Extract the [X, Y] coordinate from the center of the cell holding the provided text.  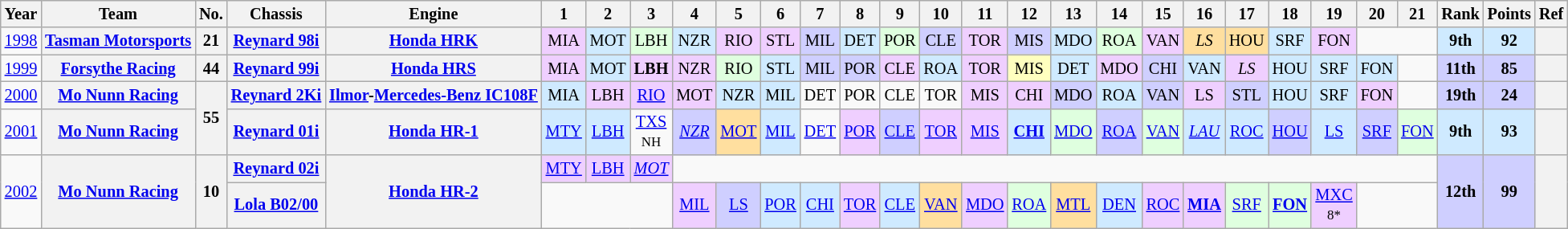
No. [211, 14]
MTL [1073, 205]
5 [739, 14]
TXSNH [652, 132]
93 [1509, 132]
2 [609, 14]
20 [1377, 14]
8 [860, 14]
1999 [21, 68]
Lola B02/00 [276, 205]
Reynard 01i [276, 132]
44 [211, 68]
Team [118, 14]
11 [984, 14]
Points [1509, 14]
12th [1461, 191]
3 [652, 14]
85 [1509, 68]
Forsythe Racing [118, 68]
19th [1461, 95]
Honda HR-1 [434, 132]
Chassis [276, 14]
16 [1204, 14]
9 [899, 14]
6 [780, 14]
DEN [1119, 205]
55 [211, 117]
Honda HRS [434, 68]
1998 [21, 41]
Engine [434, 14]
Ref [1551, 14]
17 [1247, 14]
Year [21, 14]
15 [1163, 14]
18 [1290, 14]
Honda HR-2 [434, 191]
4 [694, 14]
92 [1509, 41]
13 [1073, 14]
99 [1509, 191]
Reynard 02i [276, 169]
MXC8* [1334, 205]
Reynard 2Ki [276, 95]
Reynard 98i [276, 41]
Reynard 99i [276, 68]
24 [1509, 95]
2002 [21, 191]
Honda HRK [434, 41]
19 [1334, 14]
2000 [21, 95]
Ilmor-Mercedes-Benz IC108F [434, 95]
14 [1119, 14]
11th [1461, 68]
Tasman Motorsports [118, 41]
7 [821, 14]
12 [1029, 14]
LAU [1204, 132]
2001 [21, 132]
Rank [1461, 14]
1 [564, 14]
